Scan for the cell matching the given text and deliver its [x, y] coordinate at center. 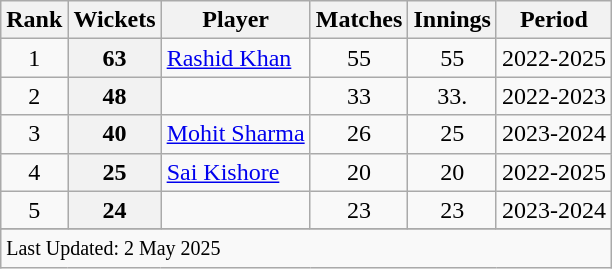
Mohit Sharma [236, 134]
26 [359, 134]
Last Updated: 2 May 2025 [306, 248]
Innings [452, 20]
40 [114, 134]
2022-2023 [554, 96]
Rank [34, 20]
33. [452, 96]
Wickets [114, 20]
24 [114, 210]
Period [554, 20]
33 [359, 96]
3 [34, 134]
1 [34, 58]
Matches [359, 20]
Rashid Khan [236, 58]
63 [114, 58]
2 [34, 96]
Sai Kishore [236, 172]
5 [34, 210]
4 [34, 172]
48 [114, 96]
Player [236, 20]
